From the cell containing the given text, extract its center point as [X, Y] coordinate. 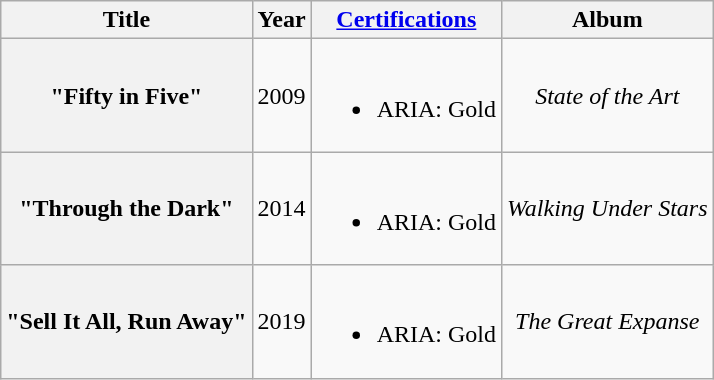
2019 [282, 322]
"Through the Dark" [126, 208]
"Fifty in Five" [126, 96]
The Great Expanse [608, 322]
State of the Art [608, 96]
2009 [282, 96]
Album [608, 20]
Year [282, 20]
2014 [282, 208]
Walking Under Stars [608, 208]
Certifications [406, 20]
Title [126, 20]
"Sell It All, Run Away" [126, 322]
